Capture the cell that displays the provided text and extract its (X, Y) central coordinate. 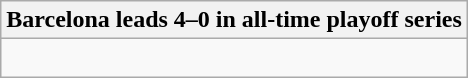
Barcelona leads 4–0 in all-time playoff series (234, 20)
